Scan for the cell matching the given text and deliver its [x, y] coordinate at center. 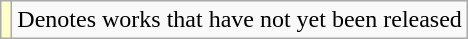
Denotes works that have not yet been released [240, 20]
